Capture the cell that displays the provided text and extract its (X, Y) central coordinate. 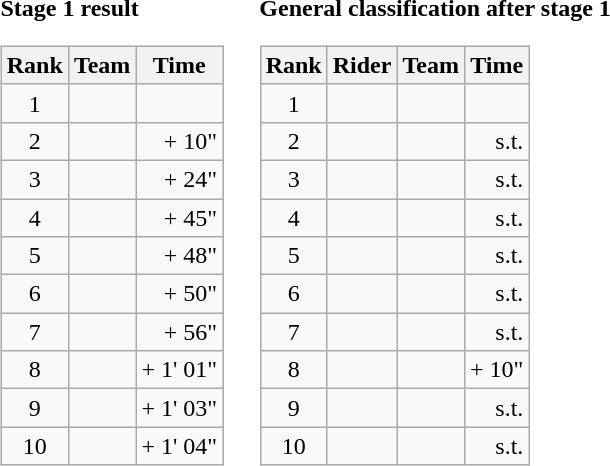
+ 1' 03" (180, 408)
+ 1' 01" (180, 370)
+ 45" (180, 217)
+ 50" (180, 294)
+ 48" (180, 256)
+ 56" (180, 332)
Rider (362, 65)
+ 1' 04" (180, 446)
+ 24" (180, 179)
